Determine the [X, Y] coordinate at the center of the cell enclosing the given text.  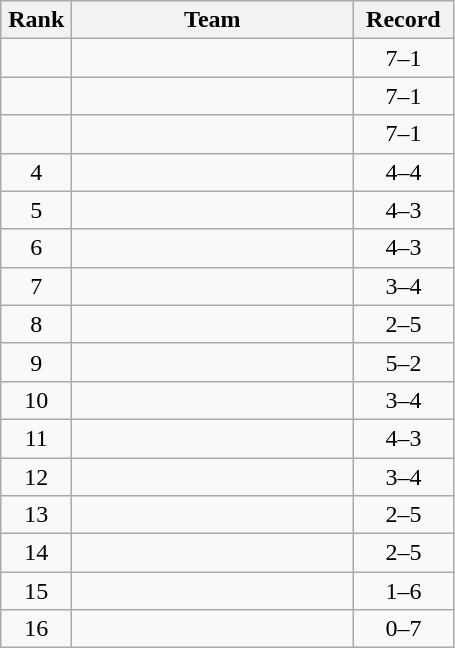
6 [36, 248]
Record [404, 20]
15 [36, 591]
8 [36, 324]
4 [36, 172]
1–6 [404, 591]
14 [36, 553]
12 [36, 477]
5 [36, 210]
10 [36, 400]
13 [36, 515]
Rank [36, 20]
9 [36, 362]
16 [36, 629]
11 [36, 438]
5–2 [404, 362]
Team [212, 20]
7 [36, 286]
0–7 [404, 629]
4–4 [404, 172]
